Capture the cell that displays the provided text and extract its (x, y) central coordinate. 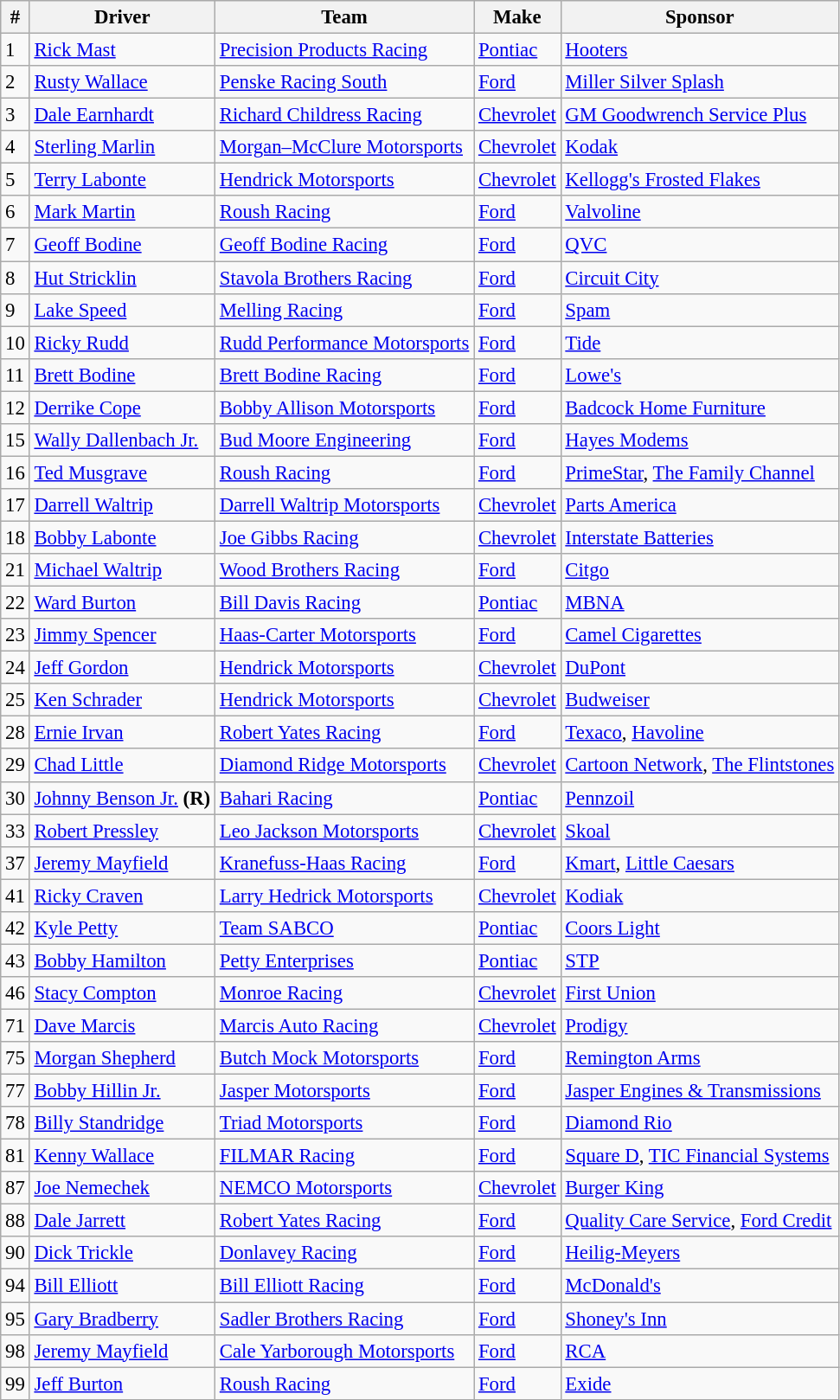
Bahari Racing (344, 798)
Butch Mock Motorsports (344, 1058)
Kellogg's Frosted Flakes (700, 180)
Hooters (700, 50)
23 (16, 635)
Petty Enterprises (344, 960)
Stavola Brothers Racing (344, 278)
21 (16, 570)
FILMAR Racing (344, 1156)
Texaco, Havoline (700, 733)
18 (16, 537)
Melling Racing (344, 310)
Joe Gibbs Racing (344, 537)
Johnny Benson Jr. (R) (122, 798)
MBNA (700, 603)
15 (16, 440)
Darrell Waltrip Motorsports (344, 505)
30 (16, 798)
Leo Jackson Motorsports (344, 831)
Jeff Gordon (122, 668)
Lake Speed (122, 310)
Donlavey Racing (344, 1254)
Dave Marcis (122, 1025)
11 (16, 375)
Rudd Performance Motorsports (344, 343)
RCA (700, 1351)
Badcock Home Furniture (700, 408)
Jeff Burton (122, 1384)
10 (16, 343)
Morgan–McClure Motorsports (344, 147)
Bobby Labonte (122, 537)
Bobby Hamilton (122, 960)
GM Goodwrench Service Plus (700, 115)
Interstate Batteries (700, 537)
Rick Mast (122, 50)
Dick Trickle (122, 1254)
9 (16, 310)
Dale Jarrett (122, 1221)
Mark Martin (122, 212)
94 (16, 1286)
5 (16, 180)
22 (16, 603)
75 (16, 1058)
Monroe Racing (344, 993)
Stacy Compton (122, 993)
43 (16, 960)
STP (700, 960)
46 (16, 993)
Kenny Wallace (122, 1156)
Make (517, 17)
Sterling Marlin (122, 147)
28 (16, 733)
Bill Elliott Racing (344, 1286)
24 (16, 668)
Penske Racing South (344, 82)
Ward Burton (122, 603)
Geoff Bodine (122, 245)
90 (16, 1254)
Skoal (700, 831)
Jasper Engines & Transmissions (700, 1091)
Chad Little (122, 766)
Derrike Cope (122, 408)
DuPont (700, 668)
Budweiser (700, 700)
Kranefuss-Haas Racing (344, 863)
Robert Pressley (122, 831)
Parts America (700, 505)
Geoff Bodine Racing (344, 245)
Terry Labonte (122, 180)
Joe Nemechek (122, 1188)
Tide (700, 343)
Circuit City (700, 278)
Shoney's Inn (700, 1319)
Cartoon Network, The Flintstones (700, 766)
Kodiak (700, 896)
Miller Silver Splash (700, 82)
Ricky Craven (122, 896)
81 (16, 1156)
Bobby Allison Motorsports (344, 408)
17 (16, 505)
37 (16, 863)
Ted Musgrave (122, 472)
Triad Motorsports (344, 1123)
Valvoline (700, 212)
Ken Schrader (122, 700)
Exide (700, 1384)
41 (16, 896)
Heilig-Meyers (700, 1254)
Cale Yarborough Motorsports (344, 1351)
29 (16, 766)
Driver (122, 17)
6 (16, 212)
Rusty Wallace (122, 82)
Brett Bodine (122, 375)
Brett Bodine Racing (344, 375)
16 (16, 472)
Richard Childress Racing (344, 115)
Diamond Rio (700, 1123)
Sadler Brothers Racing (344, 1319)
8 (16, 278)
Ricky Rudd (122, 343)
Bill Davis Racing (344, 603)
Kyle Petty (122, 928)
Kodak (700, 147)
Hut Stricklin (122, 278)
Bill Elliott (122, 1286)
Wood Brothers Racing (344, 570)
99 (16, 1384)
Gary Bradberry (122, 1319)
98 (16, 1351)
NEMCO Motorsports (344, 1188)
Haas-Carter Motorsports (344, 635)
77 (16, 1091)
McDonald's (700, 1286)
1 (16, 50)
Precision Products Racing (344, 50)
Larry Hedrick Motorsports (344, 896)
4 (16, 147)
33 (16, 831)
7 (16, 245)
Diamond Ridge Motorsports (344, 766)
First Union (700, 993)
Morgan Shepherd (122, 1058)
Lowe's (700, 375)
Jasper Motorsports (344, 1091)
25 (16, 700)
Jimmy Spencer (122, 635)
42 (16, 928)
Team (344, 17)
Spam (700, 310)
Square D, TIC Financial Systems (700, 1156)
Marcis Auto Racing (344, 1025)
Sponsor (700, 17)
Remington Arms (700, 1058)
Coors Light (700, 928)
Dale Earnhardt (122, 115)
12 (16, 408)
Ernie Irvan (122, 733)
Darrell Waltrip (122, 505)
Camel Cigarettes (700, 635)
Billy Standridge (122, 1123)
Kmart, Little Caesars (700, 863)
Wally Dallenbach Jr. (122, 440)
88 (16, 1221)
Hayes Modems (700, 440)
Team SABCO (344, 928)
PrimeStar, The Family Channel (700, 472)
78 (16, 1123)
Bobby Hillin Jr. (122, 1091)
# (16, 17)
Burger King (700, 1188)
Quality Care Service, Ford Credit (700, 1221)
95 (16, 1319)
Bud Moore Engineering (344, 440)
Pennzoil (700, 798)
QVC (700, 245)
Citgo (700, 570)
87 (16, 1188)
Prodigy (700, 1025)
2 (16, 82)
Michael Waltrip (122, 570)
71 (16, 1025)
3 (16, 115)
